Search for the cell housing the specified text and yield its [x, y] center coordinate. 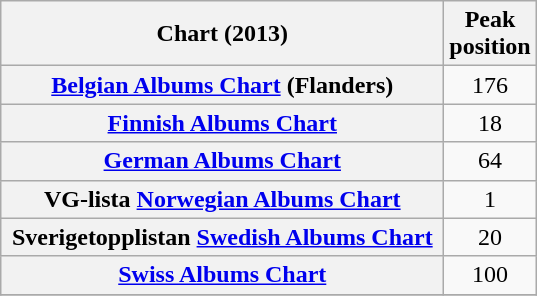
176 [490, 85]
Belgian Albums Chart (Flanders) [222, 85]
64 [490, 161]
Finnish Albums Chart [222, 123]
VG-lista Norwegian Albums Chart [222, 199]
Swiss Albums Chart [222, 275]
Chart (2013) [222, 34]
20 [490, 237]
100 [490, 275]
1 [490, 199]
German Albums Chart [222, 161]
Sverigetopplistan Swedish Albums Chart [222, 237]
Peakposition [490, 34]
18 [490, 123]
